Output the [X, Y] coordinate of the center of the cell containing the given text.  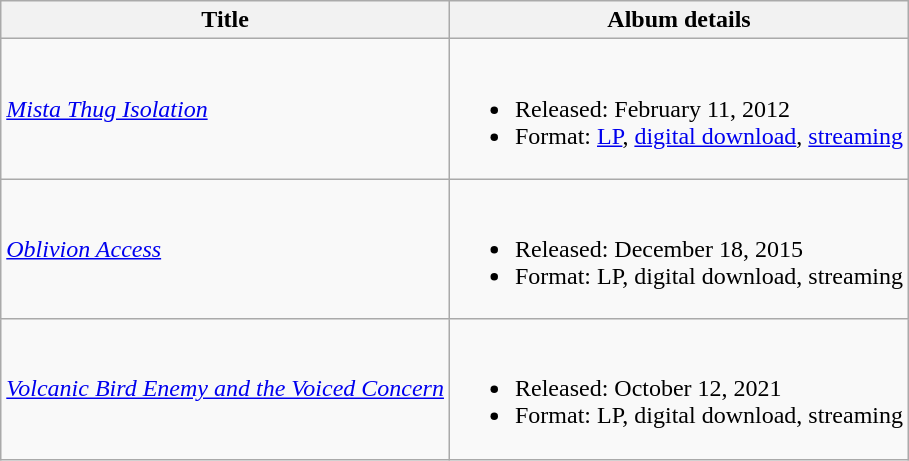
Oblivion Access [226, 249]
Album details [678, 20]
Volcanic Bird Enemy and the Voiced Concern [226, 389]
Released: October 12, 2021Format: LP, digital download, streaming [678, 389]
Title [226, 20]
Released: February 11, 2012Format: LP, digital download, streaming [678, 109]
Mista Thug Isolation [226, 109]
Released: December 18, 2015Format: LP, digital download, streaming [678, 249]
